Output the [X, Y] coordinate of the center of the cell containing the given text.  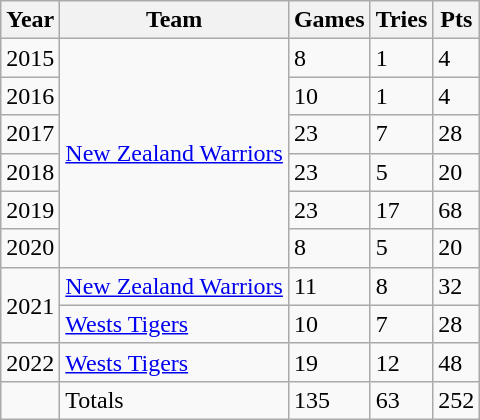
Year [30, 20]
2017 [30, 134]
2018 [30, 172]
11 [329, 286]
63 [402, 400]
12 [402, 362]
2020 [30, 248]
Games [329, 20]
2015 [30, 58]
2019 [30, 210]
Pts [456, 20]
32 [456, 286]
Totals [174, 400]
252 [456, 400]
19 [329, 362]
48 [456, 362]
17 [402, 210]
135 [329, 400]
2022 [30, 362]
2021 [30, 305]
68 [456, 210]
2016 [30, 96]
Team [174, 20]
Tries [402, 20]
